Pinpoint the cell where the given text exists, returning its (X, Y) midpoint coordinate. 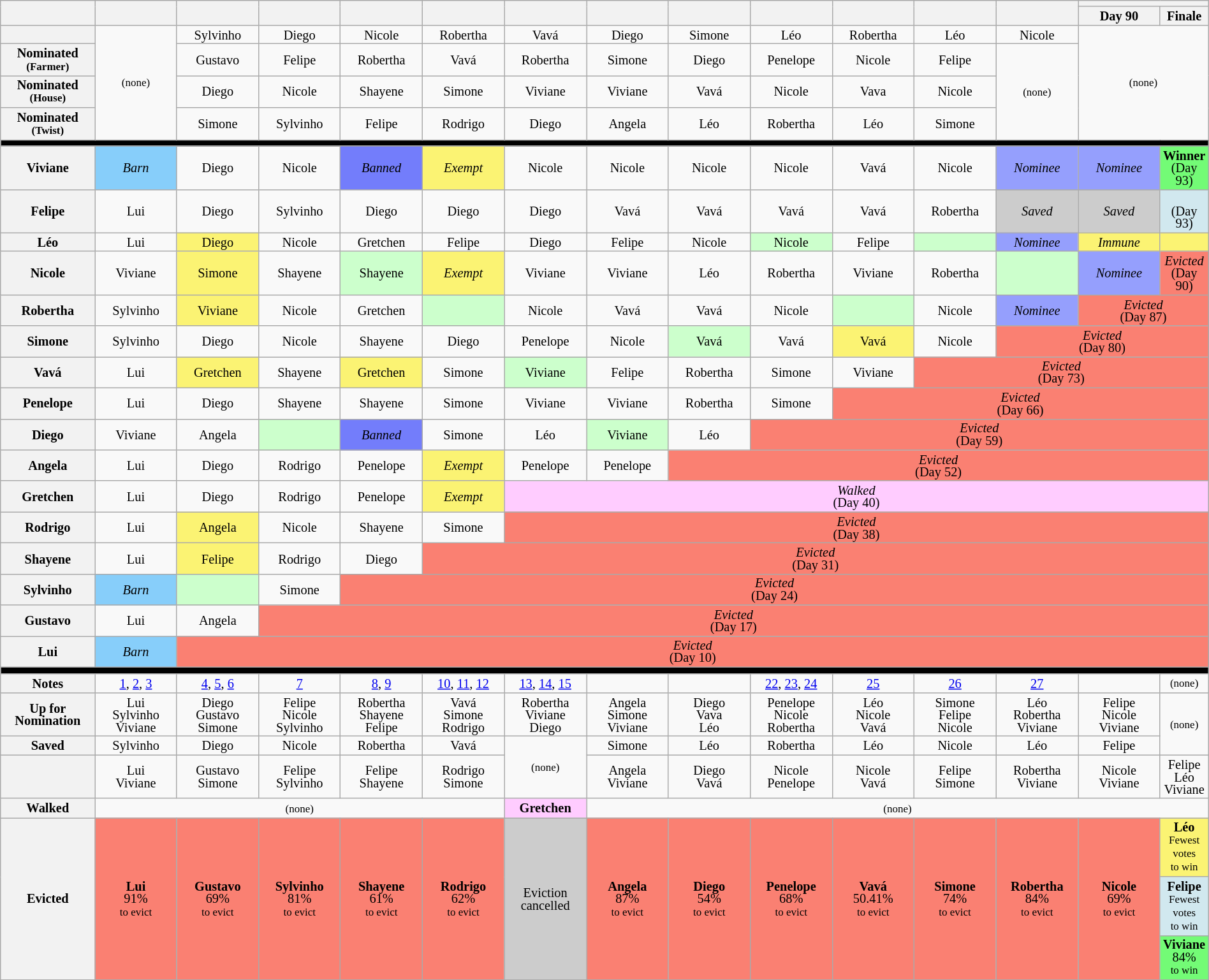
RoberthaShayeneFelipe (381, 714)
Nominated(Twist) (48, 124)
(Day 93) (1184, 211)
25 (873, 684)
Shayene61%to evict (381, 898)
VaváSimoneRodrigo (463, 714)
FelipeLéoViviane (1184, 777)
GustavoSimone (217, 777)
Walked (48, 808)
Evicted(Day 59) (979, 435)
Evicted(Day 38) (857, 528)
DiegoVavaLéo (709, 714)
DiegoGustavoSimone (217, 714)
Robertha84%to evict (1037, 898)
FelipeNicoleSylvinho (300, 714)
4, 5, 6 (217, 684)
Vava (873, 91)
FelipeNicoleViviane (1119, 714)
DiegoVavá (709, 777)
26 (955, 684)
Finale (1184, 15)
Evicted(Day 73) (1061, 372)
Evicted(Day 52) (939, 465)
Evicted(Day 24) (774, 589)
RoberthaVivianeDiego (546, 714)
Evicted(Day 17) (734, 621)
Walked(Day 40) (857, 496)
NicoleViviane (1119, 777)
SimoneFelipeNicole (955, 714)
RodrigoSimone (463, 777)
Day 90 (1119, 15)
Lui91%to evict (136, 898)
13, 14, 15 (546, 684)
Evicted(Day 10) (692, 652)
Evicted(Day 90) (1184, 273)
RoberthaViviane (1037, 777)
NicoleVavá (873, 777)
Evicted (48, 898)
Simone74%to evict (955, 898)
NicolePenelope (791, 777)
Nominated(Farmer) (48, 59)
FelipeShayene (381, 777)
Penelope68%to evict (791, 898)
Viviane84%to win (1184, 958)
Up forNomination (48, 714)
1, 2, 3 (136, 684)
LuiViviane (136, 777)
AngelaSimoneViviane (627, 714)
Nominated(House) (48, 91)
AngelaViviane (627, 777)
Immune (1119, 242)
LéoRoberthaViviane (1037, 714)
Angela87%to evict (627, 898)
Notes (48, 684)
Gustavo69%to evict (217, 898)
LuiSylvinhoViviane (136, 714)
PenelopeNicoleRobertha (791, 714)
Evicted(Day 80) (1102, 342)
Vavá50.41%to evict (873, 898)
Evictioncancelled (546, 898)
Evicted(Day 66) (1020, 403)
Diego54%to evict (709, 898)
8, 9 (381, 684)
27 (1037, 684)
Nicole69%to evict (1119, 898)
LéoNicoleVavá (873, 714)
7 (300, 684)
Winner(Day 93) (1184, 167)
FelipeFewest votesto win (1184, 906)
Evicted(Day 31) (815, 559)
LéoFewest votesto win (1184, 847)
FelipeSylvinho (300, 777)
22, 23, 24 (791, 684)
Rodrigo62%to evict (463, 898)
FelipeSimone (955, 777)
Evicted(Day 87) (1143, 310)
Sylvinho81%to evict (300, 898)
10, 11, 12 (463, 684)
